Find where the given text appears and provide that cell's center as (x, y) coordinate. 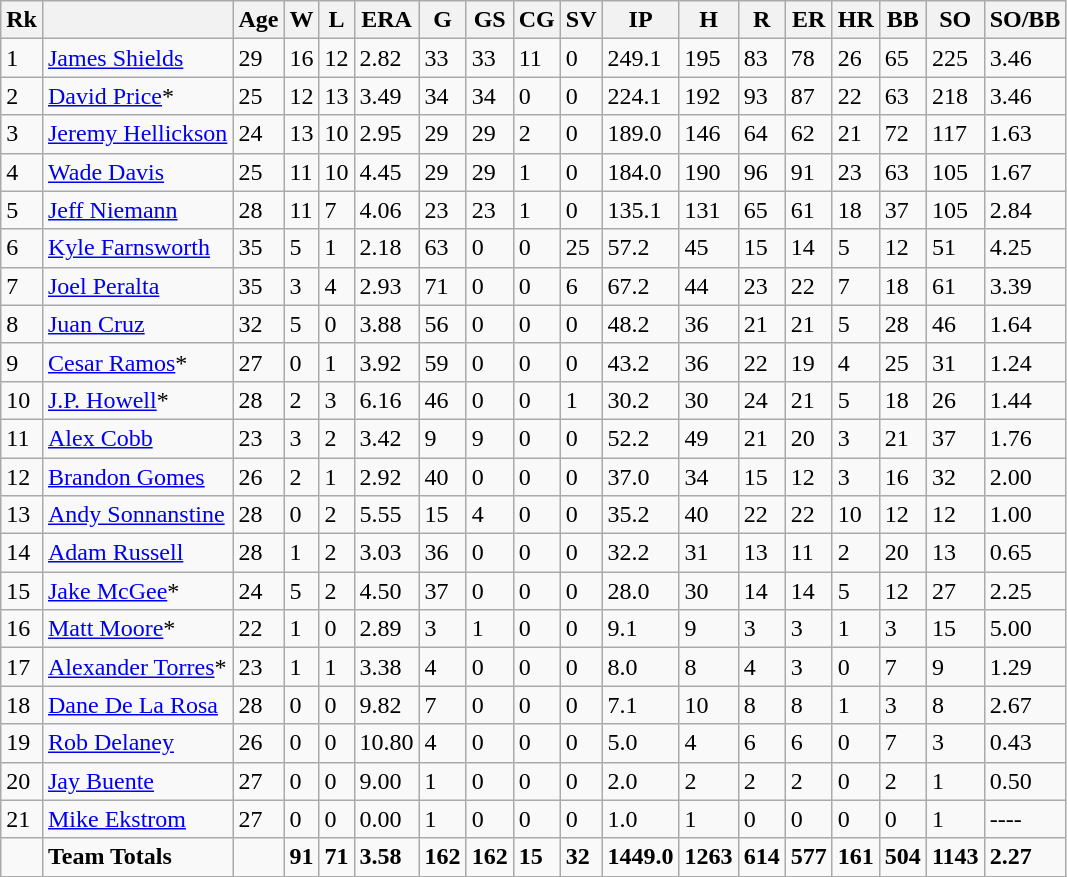
Jay Buente (137, 781)
78 (808, 58)
9.1 (640, 629)
59 (442, 362)
Alexander Torres* (137, 667)
189.0 (640, 134)
ERA (386, 20)
Kyle Farnsworth (137, 248)
1.64 (1025, 324)
IP (640, 20)
64 (762, 134)
1.44 (1025, 400)
195 (708, 58)
1.67 (1025, 172)
62 (808, 134)
3.39 (1025, 286)
30.2 (640, 400)
Rob Delaney (137, 743)
117 (955, 134)
BB (902, 20)
David Price* (137, 96)
131 (708, 210)
0.00 (386, 819)
3.03 (386, 553)
52.2 (640, 438)
Cesar Ramos* (137, 362)
3.42 (386, 438)
Jake McGee* (137, 591)
Dane De La Rosa (137, 705)
HR (856, 20)
51 (955, 248)
Jeremy Hellickson (137, 134)
2.92 (386, 477)
L (336, 20)
Alex Cobb (137, 438)
614 (762, 857)
2.18 (386, 248)
1.63 (1025, 134)
17 (22, 667)
Age (258, 20)
45 (708, 248)
4.25 (1025, 248)
35.2 (640, 515)
4.06 (386, 210)
2.95 (386, 134)
7.1 (640, 705)
3.38 (386, 667)
56 (442, 324)
72 (902, 134)
Andy Sonnanstine (137, 515)
218 (955, 96)
R (762, 20)
0.43 (1025, 743)
Matt Moore* (137, 629)
67.2 (640, 286)
225 (955, 58)
Joel Peralta (137, 286)
57.2 (640, 248)
J.P. Howell* (137, 400)
Mike Ekstrom (137, 819)
2.00 (1025, 477)
87 (808, 96)
37.0 (640, 477)
28.0 (640, 591)
5.00 (1025, 629)
48.2 (640, 324)
3.88 (386, 324)
49 (708, 438)
SV (581, 20)
1.76 (1025, 438)
2.0 (640, 781)
ER (808, 20)
SO/BB (1025, 20)
CG (536, 20)
Brandon Gomes (137, 477)
192 (708, 96)
3.58 (386, 857)
SO (955, 20)
1449.0 (640, 857)
577 (808, 857)
6.16 (386, 400)
2.27 (1025, 857)
4.45 (386, 172)
1.00 (1025, 515)
2.89 (386, 629)
1.24 (1025, 362)
9.00 (386, 781)
Team Totals (137, 857)
Wade Davis (137, 172)
83 (762, 58)
Rk (22, 20)
8.0 (640, 667)
Adam Russell (137, 553)
10.80 (386, 743)
3.92 (386, 362)
96 (762, 172)
190 (708, 172)
184.0 (640, 172)
5.55 (386, 515)
161 (856, 857)
93 (762, 96)
504 (902, 857)
H (708, 20)
2.82 (386, 58)
W (302, 20)
146 (708, 134)
0.50 (1025, 781)
1.0 (640, 819)
44 (708, 286)
1.29 (1025, 667)
3.49 (386, 96)
249.1 (640, 58)
1263 (708, 857)
2.84 (1025, 210)
G (442, 20)
2.67 (1025, 705)
32.2 (640, 553)
9.82 (386, 705)
43.2 (640, 362)
Juan Cruz (137, 324)
135.1 (640, 210)
224.1 (640, 96)
Jeff Niemann (137, 210)
2.25 (1025, 591)
James Shields (137, 58)
GS (490, 20)
1143 (955, 857)
5.0 (640, 743)
0.65 (1025, 553)
4.50 (386, 591)
---- (1025, 819)
2.93 (386, 286)
